Scan for the cell matching the given text and deliver its (x, y) coordinate at center. 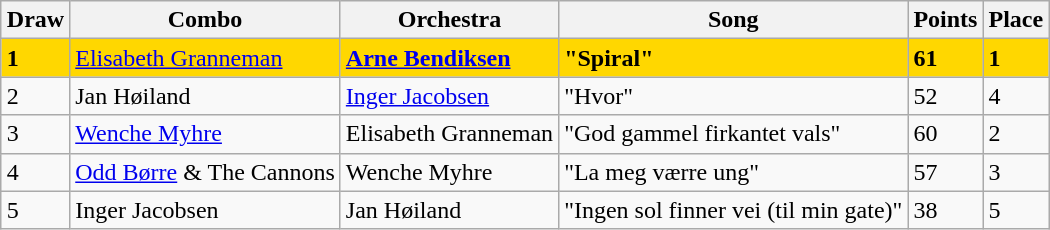
Combo (206, 20)
"Spiral" (734, 58)
Odd Børre & The Cannons (206, 172)
Points (946, 20)
52 (946, 96)
57 (946, 172)
"Ingen sol finner vei (til min gate)" (734, 210)
"Hvor" (734, 96)
Song (734, 20)
"God gammel firkantet vals" (734, 134)
61 (946, 58)
Draw (35, 20)
38 (946, 210)
Arne Bendiksen (449, 58)
Orchestra (449, 20)
60 (946, 134)
Place (1016, 20)
"La meg værre ung" (734, 172)
